Scan for the cell matching the given text and deliver its [X, Y] coordinate at center. 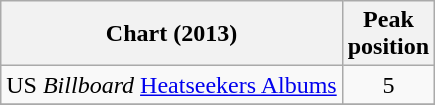
US Billboard Heatseekers Albums [172, 85]
Chart (2013) [172, 34]
Peakposition [388, 34]
5 [388, 85]
